Detect which cell encompasses the target text, then output its (X, Y) center coordinate. 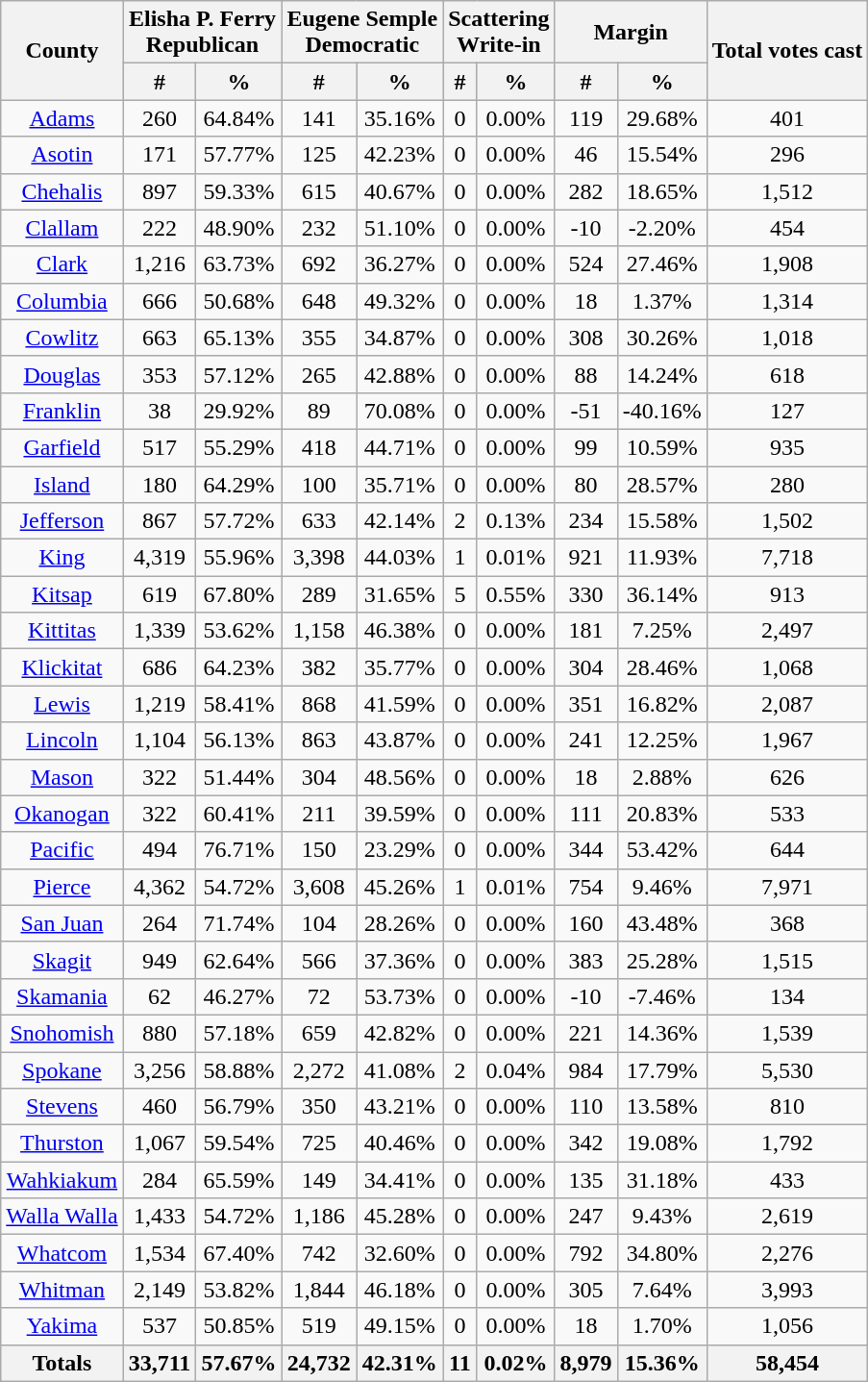
67.80% (238, 594)
55.29% (238, 447)
28.57% (661, 484)
65.59% (238, 1180)
949 (160, 960)
20.83% (661, 814)
264 (160, 923)
88 (586, 374)
211 (319, 814)
1,219 (160, 704)
754 (586, 887)
935 (787, 447)
-7.46% (661, 996)
Mason (62, 777)
58.88% (238, 1070)
Clallam (62, 228)
1,967 (787, 741)
57.18% (238, 1033)
644 (787, 850)
1,018 (787, 338)
42.14% (400, 521)
1,512 (787, 191)
666 (160, 301)
57.77% (238, 155)
867 (160, 521)
119 (586, 118)
46.38% (400, 631)
222 (160, 228)
368 (787, 923)
5,530 (787, 1070)
King (62, 558)
3,398 (319, 558)
1,908 (787, 264)
3,993 (787, 1290)
Lewis (62, 704)
Pacific (62, 850)
280 (787, 484)
-2.20% (661, 228)
181 (586, 631)
692 (319, 264)
Eugene SempleDemocratic (362, 33)
350 (319, 1107)
2,149 (160, 1290)
1,186 (319, 1217)
355 (319, 338)
Walla Walla (62, 1217)
Island (62, 484)
-40.16% (661, 411)
171 (160, 155)
8,979 (586, 1363)
15.58% (661, 521)
53.62% (238, 631)
56.13% (238, 741)
Adams (62, 118)
626 (787, 777)
265 (319, 374)
11.93% (661, 558)
1,158 (319, 631)
3,608 (319, 887)
99 (586, 447)
913 (787, 594)
5 (459, 594)
45.28% (400, 1217)
36.27% (400, 264)
308 (586, 338)
48.56% (400, 777)
648 (319, 301)
Wahkiakum (62, 1180)
1,339 (160, 631)
60.41% (238, 814)
353 (160, 374)
19.08% (661, 1143)
149 (319, 1180)
43.21% (400, 1107)
51.44% (238, 777)
15.54% (661, 155)
43.48% (661, 923)
810 (787, 1107)
880 (160, 1033)
868 (319, 704)
141 (319, 118)
1,844 (319, 1290)
1,067 (160, 1143)
34.41% (400, 1180)
49.32% (400, 301)
2,087 (787, 704)
17.79% (661, 1070)
Douglas (62, 374)
Klickitat (62, 667)
566 (319, 960)
15.36% (661, 1363)
Total votes cast (787, 50)
Lincoln (62, 741)
14.24% (661, 374)
Franklin (62, 411)
342 (586, 1143)
330 (586, 594)
150 (319, 850)
2.88% (661, 777)
71.74% (238, 923)
134 (787, 996)
41.59% (400, 704)
401 (787, 118)
524 (586, 264)
42.31% (400, 1363)
53.73% (400, 996)
44.71% (400, 447)
260 (160, 118)
63.73% (238, 264)
1,216 (160, 264)
25.28% (661, 960)
34.80% (661, 1253)
7,718 (787, 558)
89 (319, 411)
44.03% (400, 558)
921 (586, 558)
633 (319, 521)
232 (319, 228)
48.90% (238, 228)
2,272 (319, 1070)
35.77% (400, 667)
537 (160, 1326)
Garfield (62, 447)
55.96% (238, 558)
296 (787, 155)
1,068 (787, 667)
45.26% (400, 887)
9.46% (661, 887)
Pierce (62, 887)
742 (319, 1253)
46.27% (238, 996)
Thurston (62, 1143)
100 (319, 484)
59.54% (238, 1143)
433 (787, 1180)
454 (787, 228)
Totals (62, 1363)
1,433 (160, 1217)
65.13% (238, 338)
36.14% (661, 594)
305 (586, 1290)
351 (586, 704)
76.71% (238, 850)
984 (586, 1070)
Cowlitz (62, 338)
619 (160, 594)
-51 (586, 411)
64.29% (238, 484)
1,502 (787, 521)
50.68% (238, 301)
Spokane (62, 1070)
24,732 (319, 1363)
2,497 (787, 631)
7.64% (661, 1290)
40.46% (400, 1143)
64.84% (238, 118)
Clark (62, 264)
13.58% (661, 1107)
14.36% (661, 1033)
418 (319, 447)
725 (319, 1143)
241 (586, 741)
663 (160, 338)
0.02% (515, 1363)
615 (319, 191)
618 (787, 374)
42.23% (400, 155)
1,539 (787, 1033)
12.25% (661, 741)
4,362 (160, 887)
494 (160, 850)
Chehalis (62, 191)
27.46% (661, 264)
180 (160, 484)
234 (586, 521)
1,515 (787, 960)
41.08% (400, 1070)
59.33% (238, 191)
Skamania (62, 996)
62.64% (238, 960)
Jefferson (62, 521)
127 (787, 411)
111 (586, 814)
23.29% (400, 850)
160 (586, 923)
659 (319, 1033)
28.26% (400, 923)
32.60% (400, 1253)
Whitman (62, 1290)
9.43% (661, 1217)
Margin (631, 33)
29.92% (238, 411)
51.10% (400, 228)
57.67% (238, 1363)
Stevens (62, 1107)
34.87% (400, 338)
344 (586, 850)
57.12% (238, 374)
46.18% (400, 1290)
686 (160, 667)
1,104 (160, 741)
7,971 (787, 887)
247 (586, 1217)
519 (319, 1326)
2,619 (787, 1217)
0.04% (515, 1070)
Columbia (62, 301)
42.82% (400, 1033)
ScatteringWrite-in (499, 33)
383 (586, 960)
39.59% (400, 814)
46 (586, 155)
Kitsap (62, 594)
San Juan (62, 923)
31.65% (400, 594)
Elisha P. FerryRepublican (202, 33)
289 (319, 594)
0.55% (515, 594)
7.25% (661, 631)
30.26% (661, 338)
67.40% (238, 1253)
58,454 (787, 1363)
Snohomish (62, 1033)
104 (319, 923)
1,534 (160, 1253)
4,319 (160, 558)
284 (160, 1180)
10.59% (661, 447)
11 (459, 1363)
35.71% (400, 484)
40.67% (400, 191)
3,256 (160, 1070)
62 (160, 996)
897 (160, 191)
Asotin (62, 155)
18.65% (661, 191)
57.72% (238, 521)
0.13% (515, 521)
72 (319, 996)
1,792 (787, 1143)
56.79% (238, 1107)
County (62, 50)
Kittitas (62, 631)
64.23% (238, 667)
49.15% (400, 1326)
Yakima (62, 1326)
1.70% (661, 1326)
53.42% (661, 850)
29.68% (661, 118)
53.82% (238, 1290)
863 (319, 741)
517 (160, 447)
282 (586, 191)
33,711 (160, 1363)
42.88% (400, 374)
792 (586, 1253)
37.36% (400, 960)
1,056 (787, 1326)
460 (160, 1107)
1.37% (661, 301)
1,314 (787, 301)
31.18% (661, 1180)
70.08% (400, 411)
2,276 (787, 1253)
35.16% (400, 118)
533 (787, 814)
16.82% (661, 704)
110 (586, 1107)
382 (319, 667)
38 (160, 411)
43.87% (400, 741)
80 (586, 484)
58.41% (238, 704)
28.46% (661, 667)
50.85% (238, 1326)
135 (586, 1180)
Okanogan (62, 814)
125 (319, 155)
Whatcom (62, 1253)
221 (586, 1033)
Skagit (62, 960)
